From the cell containing the given text, extract its center point as [X, Y] coordinate. 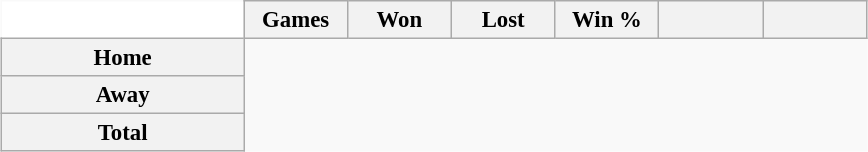
Total [123, 133]
Lost [503, 20]
Games [296, 20]
Won [399, 20]
Home [123, 58]
Win % [607, 20]
Away [123, 95]
